Identify which cell holds the provided text, then report its [x, y] central coordinate. 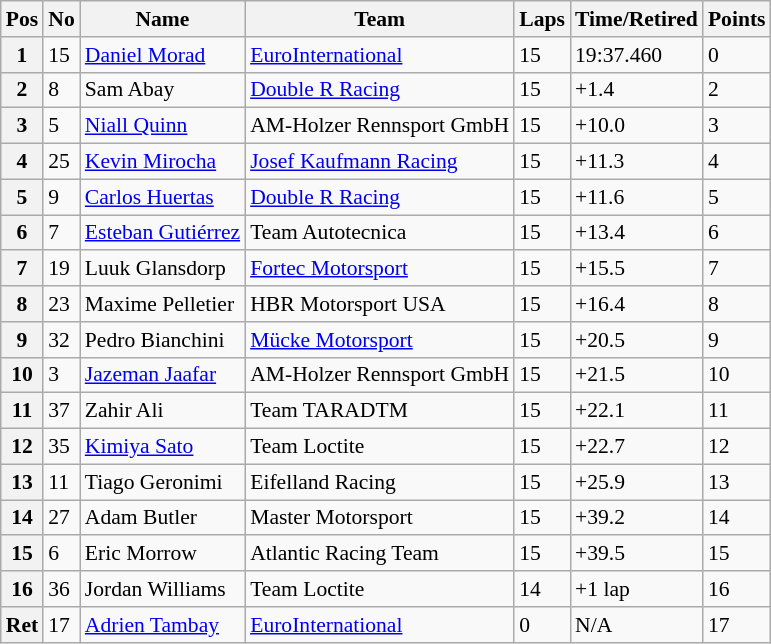
23 [62, 304]
Jordan Williams [162, 589]
N/A [636, 625]
+11.3 [636, 162]
36 [62, 589]
Fortec Motorsport [380, 269]
Eric Morrow [162, 554]
Niall Quinn [162, 126]
Team Autotecnica [380, 233]
+11.6 [636, 197]
+21.5 [636, 375]
Jazeman Jaafar [162, 375]
Pedro Bianchini [162, 340]
+20.5 [636, 340]
Laps [542, 19]
Team [380, 19]
+39.5 [636, 554]
Sam Abay [162, 90]
+22.7 [636, 447]
+39.2 [636, 518]
Kevin Mirocha [162, 162]
Eifelland Racing [380, 482]
Daniel Morad [162, 55]
37 [62, 411]
Esteban Gutiérrez [162, 233]
32 [62, 340]
Atlantic Racing Team [380, 554]
1 [22, 55]
Points [737, 19]
Luuk Glansdorp [162, 269]
35 [62, 447]
19 [62, 269]
Tiago Geronimi [162, 482]
25 [62, 162]
+15.5 [636, 269]
27 [62, 518]
Zahir Ali [162, 411]
Master Motorsport [380, 518]
+13.4 [636, 233]
Carlos Huertas [162, 197]
Pos [22, 19]
+1.4 [636, 90]
+22.1 [636, 411]
+10.0 [636, 126]
Name [162, 19]
Josef Kaufmann Racing [380, 162]
Ret [22, 625]
HBR Motorsport USA [380, 304]
No [62, 19]
+16.4 [636, 304]
Adam Butler [162, 518]
+25.9 [636, 482]
Maxime Pelletier [162, 304]
19:37.460 [636, 55]
Adrien Tambay [162, 625]
Mücke Motorsport [380, 340]
Kimiya Sato [162, 447]
Team TARADTM [380, 411]
Time/Retired [636, 19]
+1 lap [636, 589]
